Provide the (x, y) coordinate of the cell's center where the given text is located.  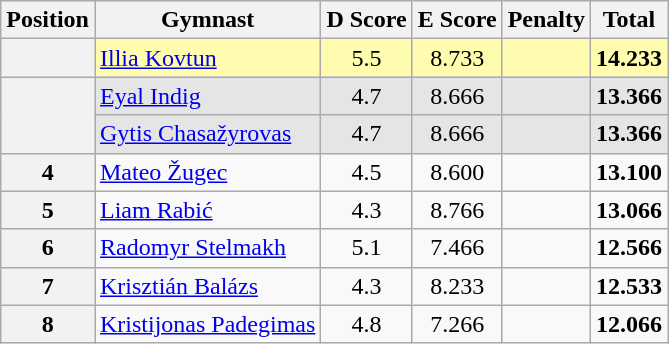
12.533 (628, 286)
Eyal Indig (207, 96)
Gytis Chasažyrovas (207, 134)
4 (48, 172)
Liam Rabić (207, 210)
8 (48, 324)
6 (48, 248)
Krisztián Balázs (207, 286)
7.266 (457, 324)
Position (48, 20)
7 (48, 286)
14.233 (628, 58)
4.8 (366, 324)
7.466 (457, 248)
13.066 (628, 210)
5.5 (366, 58)
4.5 (366, 172)
Penalty (546, 20)
8.733 (457, 58)
8.766 (457, 210)
E Score (457, 20)
Gymnast (207, 20)
Radomyr Stelmakh (207, 248)
12.566 (628, 248)
Mateo Žugec (207, 172)
Total (628, 20)
D Score (366, 20)
Kristijonas Padegimas (207, 324)
5.1 (366, 248)
8.600 (457, 172)
5 (48, 210)
12.066 (628, 324)
13.100 (628, 172)
Illia Kovtun (207, 58)
8.233 (457, 286)
